Determine the [x, y] coordinate at the center of the cell enclosing the given text.  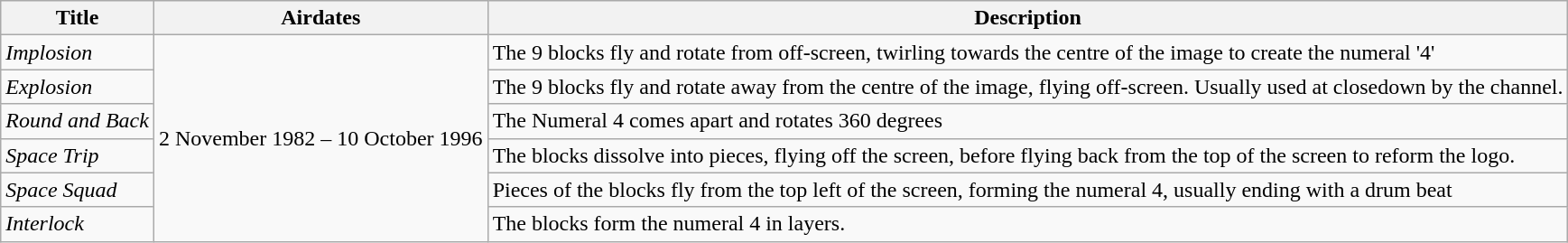
The 9 blocks fly and rotate away from the centre of the image, flying off-screen. Usually used at closedown by the channel. [1027, 87]
Title [78, 18]
2 November 1982 – 10 October 1996 [320, 138]
Interlock [78, 224]
Pieces of the blocks fly from the top left of the screen, forming the numeral 4, usually ending with a drum beat [1027, 190]
Space Squad [78, 190]
Airdates [320, 18]
The 9 blocks fly and rotate from off-screen, twirling towards the centre of the image to create the numeral '4' [1027, 52]
The blocks dissolve into pieces, flying off the screen, before flying back from the top of the screen to reform the logo. [1027, 155]
The blocks form the numeral 4 in layers. [1027, 224]
Implosion [78, 52]
The Numeral 4 comes apart and rotates 360 degrees [1027, 121]
Explosion [78, 87]
Description [1027, 18]
Space Trip [78, 155]
Round and Back [78, 121]
